Scan for the cell matching the given text and deliver its (X, Y) coordinate at center. 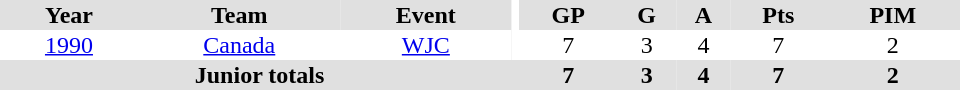
1990 (69, 45)
PIM (893, 15)
Event (426, 15)
G (646, 15)
Canada (240, 45)
A (704, 15)
Year (69, 15)
Pts (778, 15)
WJC (426, 45)
Team (240, 15)
GP (568, 15)
Junior totals (260, 75)
